Find where the given text appears and provide that cell's center as (x, y) coordinate. 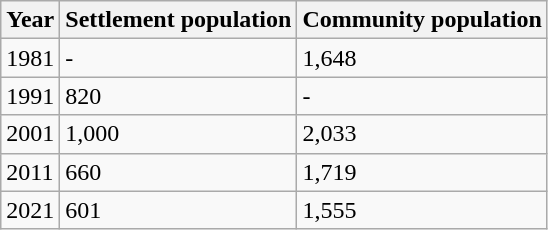
Settlement population (178, 20)
Year (30, 20)
1,000 (178, 134)
2021 (30, 210)
2011 (30, 172)
1991 (30, 96)
1,648 (422, 58)
820 (178, 96)
1981 (30, 58)
2001 (30, 134)
1,719 (422, 172)
601 (178, 210)
2,033 (422, 134)
660 (178, 172)
1,555 (422, 210)
Community population (422, 20)
